Locate the cell with the specified text and output its [x, y] center coordinate. 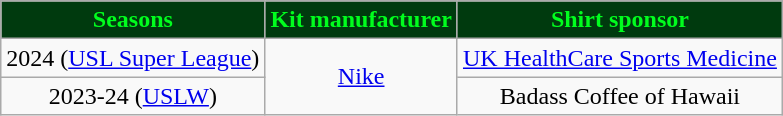
Kit manufacturer [362, 20]
2024 (USL Super League) [133, 58]
Nike [362, 77]
Seasons [133, 20]
Shirt sponsor [620, 20]
Badass Coffee of Hawaii [620, 96]
2023-24 (USLW) [133, 96]
UK HealthCare Sports Medicine [620, 58]
